Return [x, y] of the center of cell containing provided text 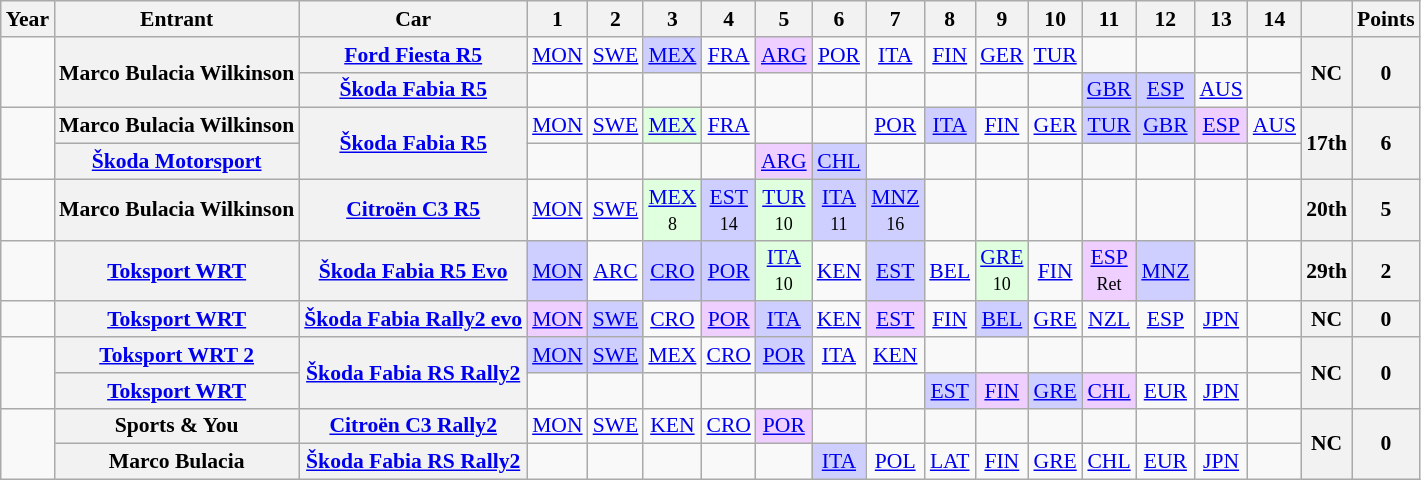
Points [1386, 19]
LAT [950, 462]
ITA11 [839, 210]
MEX8 [672, 210]
Škoda Motorsport [176, 162]
10 [1054, 19]
4 [728, 19]
9 [1002, 19]
Citroën C3 Rally2 [413, 426]
13 [1220, 19]
Škoda Fabia R5 Evo [413, 270]
Škoda Fabia Rally2 evo [413, 320]
1 [558, 19]
MNZ [1165, 270]
NZL [1110, 320]
12 [1165, 19]
ITA10 [784, 270]
3 [672, 19]
Marco Bulacia [176, 462]
Toksport WRT 2 [176, 355]
Ford Fiesta R5 [413, 55]
Year [28, 19]
7 [895, 19]
Sports & You [176, 426]
8 [950, 19]
17th [1326, 144]
POL [895, 462]
TUR10 [784, 210]
29th [1326, 270]
MNZ16 [895, 210]
Entrant [176, 19]
20th [1326, 210]
Car [413, 19]
ARC [616, 270]
14 [1274, 19]
Citroën C3 R5 [413, 210]
11 [1110, 19]
EST14 [728, 210]
GRE10 [1002, 270]
ESPRet [1110, 270]
